Return [x, y] of the center of cell containing provided text 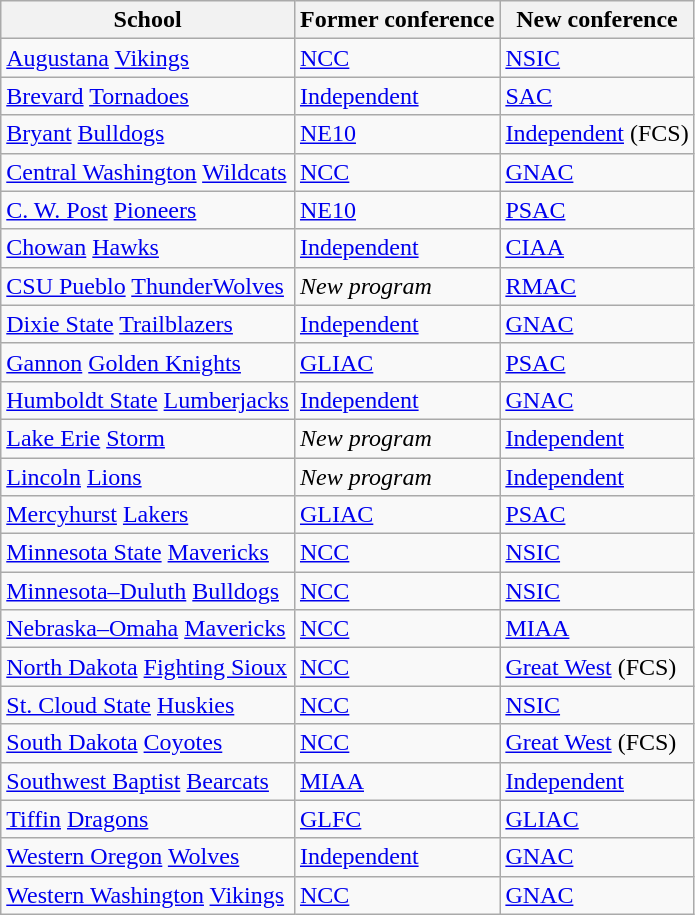
New conference [597, 20]
Minnesota–Duluth Bulldogs [148, 591]
St. Cloud State Huskies [148, 705]
C. W. Post Pioneers [148, 210]
Brevard Tornadoes [148, 96]
Former conference [396, 20]
Western Oregon Wolves [148, 857]
Central Washington Wildcats [148, 172]
CSU Pueblo ThunderWolves [148, 286]
Western Washington Vikings [148, 895]
Dixie State Trailblazers [148, 324]
Mercyhurst Lakers [148, 515]
Independent (FCS) [597, 134]
Minnesota State Mavericks [148, 553]
GLFC [396, 819]
Gannon Golden Knights [148, 362]
Lake Erie Storm [148, 438]
CIAA [597, 248]
South Dakota Coyotes [148, 743]
RMAC [597, 286]
Southwest Baptist Bearcats [148, 781]
North Dakota Fighting Sioux [148, 667]
Bryant Bulldogs [148, 134]
Tiffin Dragons [148, 819]
SAC [597, 96]
Nebraska–Omaha Mavericks [148, 629]
Humboldt State Lumberjacks [148, 400]
Lincoln Lions [148, 477]
School [148, 20]
Chowan Hawks [148, 248]
Augustana Vikings [148, 58]
